Capture the cell that displays the provided text and extract its (X, Y) central coordinate. 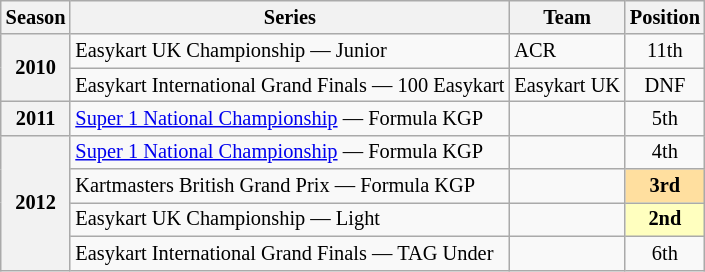
Season (36, 17)
ACR (567, 51)
5th (665, 118)
Position (665, 17)
Kartmasters British Grand Prix — Formula KGP (290, 186)
11th (665, 51)
2011 (36, 118)
Team (567, 17)
Easykart International Grand Finals — TAG Under (290, 253)
3rd (665, 186)
2010 (36, 68)
Easykart International Grand Finals — 100 Easykart (290, 85)
Easykart UK Championship — Junior (290, 51)
2012 (36, 202)
4th (665, 152)
Series (290, 17)
Easykart UK (567, 85)
Easykart UK Championship — Light (290, 219)
2nd (665, 219)
DNF (665, 85)
6th (665, 253)
